Provide the (X, Y) coordinate of the cell's center where the given text is located.  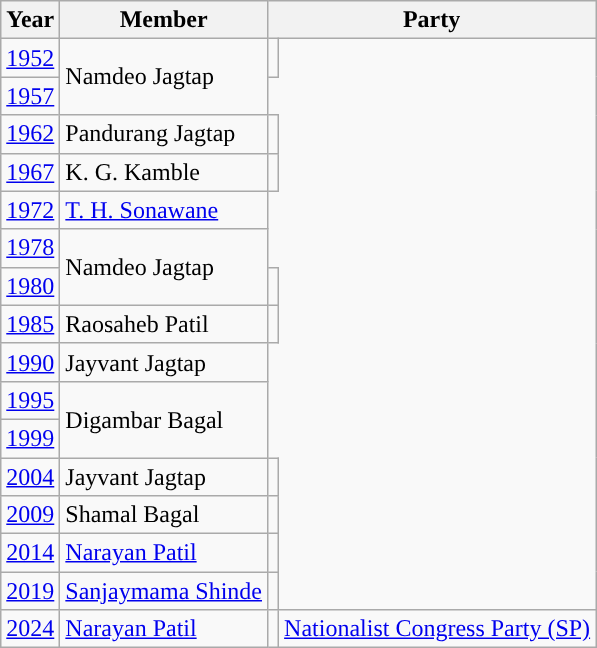
2024 (30, 629)
2009 (30, 515)
Member (164, 20)
1999 (30, 438)
1978 (30, 248)
1952 (30, 58)
Party (432, 20)
2019 (30, 591)
1967 (30, 172)
1995 (30, 400)
Year (30, 20)
1990 (30, 362)
2014 (30, 553)
Raosaheb Patil (164, 324)
Sanjaymama Shinde (164, 591)
1962 (30, 134)
Pandurang Jagtap (164, 134)
1980 (30, 286)
Nationalist Congress Party (SP) (438, 629)
K. G. Kamble (164, 172)
1957 (30, 96)
Shamal Bagal (164, 515)
1972 (30, 210)
T. H. Sonawane (164, 210)
2004 (30, 477)
1985 (30, 324)
Digambar Bagal (164, 419)
